From the cell containing the given text, extract its center point as [X, Y] coordinate. 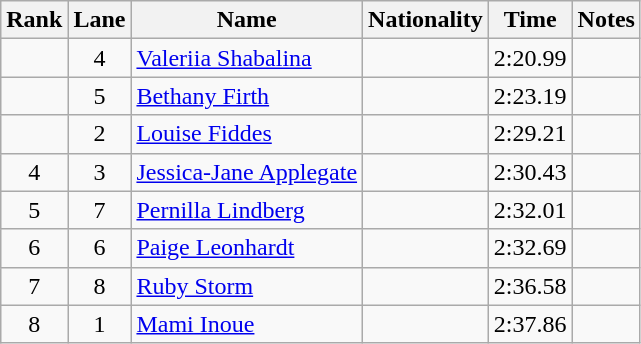
2:36.58 [530, 286]
Notes [606, 20]
Bethany Firth [247, 96]
Ruby Storm [247, 286]
Valeriia Shabalina [247, 58]
2:29.21 [530, 134]
Louise Fiddes [247, 134]
2:30.43 [530, 172]
Mami Inoue [247, 324]
3 [100, 172]
2:32.69 [530, 248]
Lane [100, 20]
2:23.19 [530, 96]
Paige Leonhardt [247, 248]
Pernilla Lindberg [247, 210]
Jessica-Jane Applegate [247, 172]
1 [100, 324]
2 [100, 134]
2:37.86 [530, 324]
Nationality [426, 20]
Time [530, 20]
2:20.99 [530, 58]
Name [247, 20]
Rank [34, 20]
2:32.01 [530, 210]
